Find where the given text appears and provide that cell's center as [X, Y] coordinate. 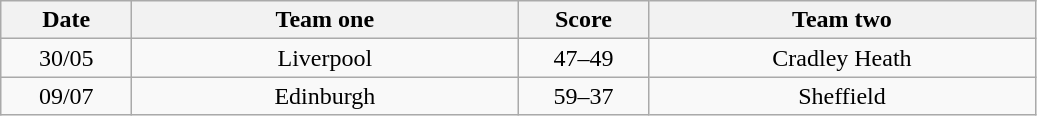
Team two [842, 20]
30/05 [66, 58]
09/07 [66, 96]
47–49 [584, 58]
Score [584, 20]
Cradley Heath [842, 58]
Edinburgh [325, 96]
Team one [325, 20]
Date [66, 20]
Sheffield [842, 96]
59–37 [584, 96]
Liverpool [325, 58]
